Capture the cell that displays the provided text and extract its [x, y] central coordinate. 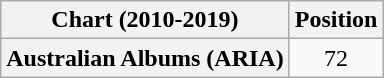
Australian Albums (ARIA) [145, 58]
Chart (2010-2019) [145, 20]
Position [336, 20]
72 [336, 58]
